Return the (X, Y) coordinate for the center point of the cell that contains the specified text.  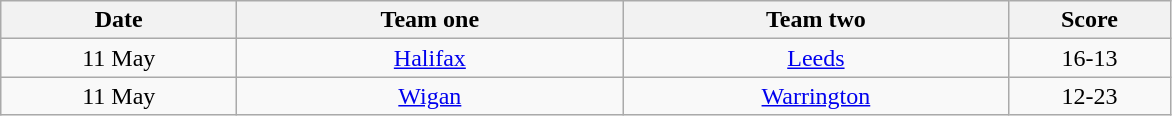
Date (119, 20)
Leeds (816, 58)
Wigan (430, 96)
Team one (430, 20)
Warrington (816, 96)
Halifax (430, 58)
Team two (816, 20)
12-23 (1090, 96)
Score (1090, 20)
16-13 (1090, 58)
